Return the (x, y) coordinate for the center point of the cell that contains the specified text.  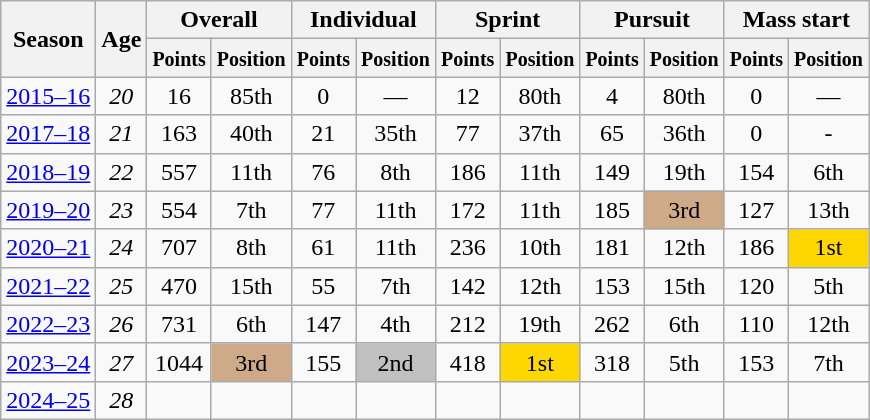
155 (323, 362)
212 (468, 324)
65 (612, 134)
Pursuit (652, 20)
13th (829, 210)
25 (122, 286)
37th (540, 134)
2nd (396, 362)
Mass start (796, 20)
Sprint (508, 20)
4th (396, 324)
707 (179, 248)
2020–21 (48, 248)
76 (323, 172)
22 (122, 172)
2023–24 (48, 362)
2017–18 (48, 134)
12 (468, 96)
731 (179, 324)
Age (122, 39)
236 (468, 248)
154 (756, 172)
318 (612, 362)
10th (540, 248)
470 (179, 286)
120 (756, 286)
20 (122, 96)
163 (179, 134)
- (829, 134)
262 (612, 324)
61 (323, 248)
181 (612, 248)
26 (122, 324)
2019–20 (48, 210)
23 (122, 210)
554 (179, 210)
4 (612, 96)
Individual (363, 20)
16 (179, 96)
2021–22 (48, 286)
149 (612, 172)
418 (468, 362)
28 (122, 400)
55 (323, 286)
Overall (219, 20)
172 (468, 210)
147 (323, 324)
185 (612, 210)
127 (756, 210)
35th (396, 134)
557 (179, 172)
142 (468, 286)
40th (251, 134)
24 (122, 248)
36th (684, 134)
Season (48, 39)
2024–25 (48, 400)
2018–19 (48, 172)
85th (251, 96)
110 (756, 324)
2015–16 (48, 96)
27 (122, 362)
1044 (179, 362)
2022–23 (48, 324)
